Locate the cell with the specified text and output its [X, Y] center coordinate. 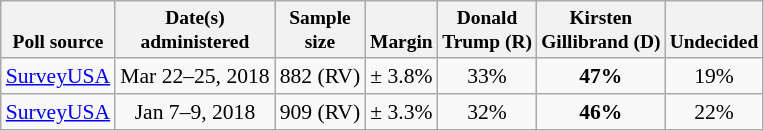
33% [488, 76]
DonaldTrump (R) [488, 30]
22% [714, 112]
Mar 22–25, 2018 [194, 76]
Jan 7–9, 2018 [194, 112]
46% [602, 112]
Date(s)administered [194, 30]
± 3.8% [401, 76]
Margin [401, 30]
KirstenGillibrand (D) [602, 30]
47% [602, 76]
19% [714, 76]
32% [488, 112]
Samplesize [320, 30]
909 (RV) [320, 112]
± 3.3% [401, 112]
882 (RV) [320, 76]
Poll source [58, 30]
Undecided [714, 30]
